Return (X, Y) of the center of cell containing provided text 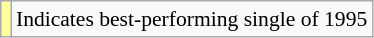
Indicates best-performing single of 1995 (192, 19)
